Output the [X, Y] coordinate of the center of the cell containing the given text.  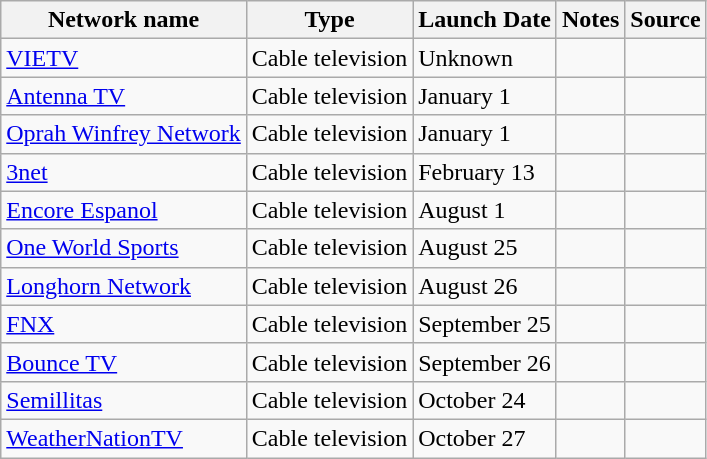
FNX [124, 324]
Notes [590, 20]
October 24 [485, 400]
Launch Date [485, 20]
Unknown [485, 58]
October 27 [485, 438]
Source [666, 20]
Longhorn Network [124, 286]
Bounce TV [124, 362]
One World Sports [124, 248]
August 26 [485, 286]
Semillitas [124, 400]
February 13 [485, 172]
September 25 [485, 324]
September 26 [485, 362]
August 25 [485, 248]
Oprah Winfrey Network [124, 134]
WeatherNationTV [124, 438]
3net [124, 172]
VIETV [124, 58]
August 1 [485, 210]
Type [329, 20]
Antenna TV [124, 96]
Network name [124, 20]
Encore Espanol [124, 210]
